Output the [x, y] coordinate of the center of the cell containing the given text.  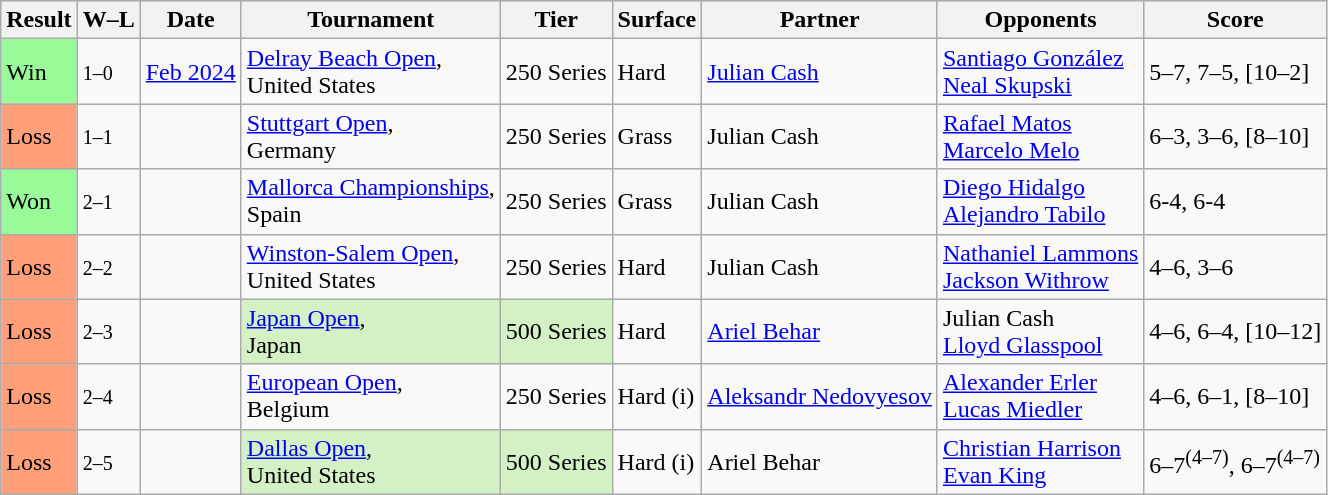
1–0 [108, 72]
2–3 [108, 332]
Delray Beach Open,United States [370, 72]
European Open,Belgium [370, 396]
Dallas Open,United States [370, 462]
Diego Hidalgo Alejandro Tabilo [1040, 202]
Win [39, 72]
6-4, 6-4 [1236, 202]
Winston-Salem Open,United States [370, 266]
2–5 [108, 462]
Feb 2024 [190, 72]
Won [39, 202]
Result [39, 20]
4–6, 6–4, [10–12] [1236, 332]
Santiago González Neal Skupski [1040, 72]
Date [190, 20]
6–7(4–7), 6–7(4–7) [1236, 462]
1–1 [108, 136]
Tier [556, 20]
2–4 [108, 396]
4–6, 6–1, [8–10] [1236, 396]
2–1 [108, 202]
Surface [657, 20]
Mallorca Championships,Spain [370, 202]
Partner [820, 20]
5–7, 7–5, [10–2] [1236, 72]
Japan Open,Japan [370, 332]
Opponents [1040, 20]
Stuttgart Open,Germany [370, 136]
Aleksandr Nedovyesov [820, 396]
4–6, 3–6 [1236, 266]
Score [1236, 20]
Julian Cash Lloyd Glasspool [1040, 332]
Nathaniel Lammons Jackson Withrow [1040, 266]
W–L [108, 20]
Tournament [370, 20]
6–3, 3–6, [8–10] [1236, 136]
Alexander Erler Lucas Miedler [1040, 396]
Rafael Matos Marcelo Melo [1040, 136]
2–2 [108, 266]
Christian Harrison Evan King [1040, 462]
